Determine the (X, Y) coordinate at the center of the cell enclosing the given text.  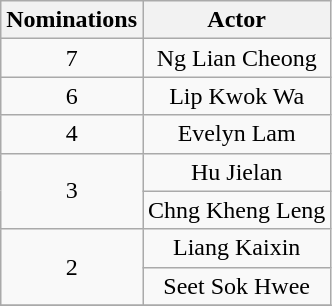
Nominations (72, 20)
Actor (236, 20)
Ng Lian Cheong (236, 58)
Lip Kwok Wa (236, 96)
3 (72, 191)
Chng Kheng Leng (236, 210)
Hu Jielan (236, 172)
6 (72, 96)
Liang Kaixin (236, 248)
7 (72, 58)
2 (72, 267)
4 (72, 134)
Evelyn Lam (236, 134)
Seet Sok Hwee (236, 286)
